Identify which cell holds the provided text, then report its (x, y) central coordinate. 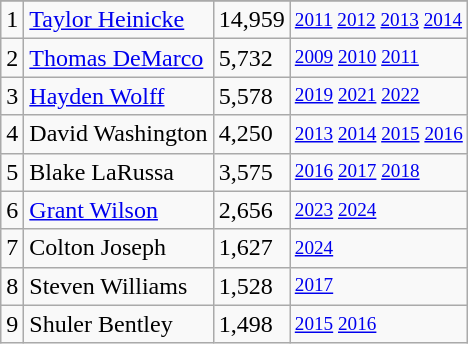
2016 2017 2018 (378, 172)
2017 (378, 286)
4,250 (252, 134)
7 (12, 248)
2,656 (252, 210)
9 (12, 324)
14,959 (252, 20)
2 (12, 58)
2013 2014 2015 2016 (378, 134)
2019 2021 2022 (378, 96)
Hayden Wolff (118, 96)
1,528 (252, 286)
2011 2012 2013 2014 (378, 20)
6 (12, 210)
4 (12, 134)
Steven Williams (118, 286)
Grant Wilson (118, 210)
3,575 (252, 172)
1,627 (252, 248)
1 (12, 20)
Shuler Bentley (118, 324)
3 (12, 96)
Taylor Heinicke (118, 20)
2009 2010 2011 (378, 58)
8 (12, 286)
2015 2016 (378, 324)
Blake LaRussa (118, 172)
2024 (378, 248)
5,732 (252, 58)
5 (12, 172)
2023 2024 (378, 210)
1,498 (252, 324)
David Washington (118, 134)
5,578 (252, 96)
Thomas DeMarco (118, 58)
Colton Joseph (118, 248)
